Detect which cell encompasses the target text, then output its (x, y) center coordinate. 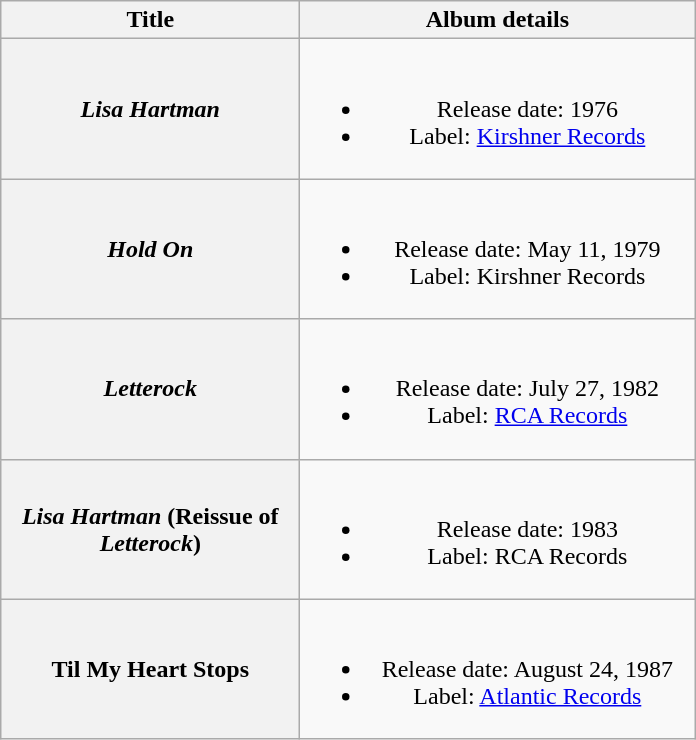
Hold On (150, 249)
Til My Heart Stops (150, 669)
Release date: 1976Label: Kirshner Records (498, 109)
Lisa Hartman (Reissue of Letterock) (150, 529)
Release date: May 11, 1979Label: Kirshner Records (498, 249)
Letterock (150, 389)
Lisa Hartman (150, 109)
Release date: July 27, 1982Label: RCA Records (498, 389)
Release date: 1983Label: RCA Records (498, 529)
Release date: August 24, 1987Label: Atlantic Records (498, 669)
Title (150, 20)
Album details (498, 20)
